Identify which cell holds the provided text, then report its (x, y) central coordinate. 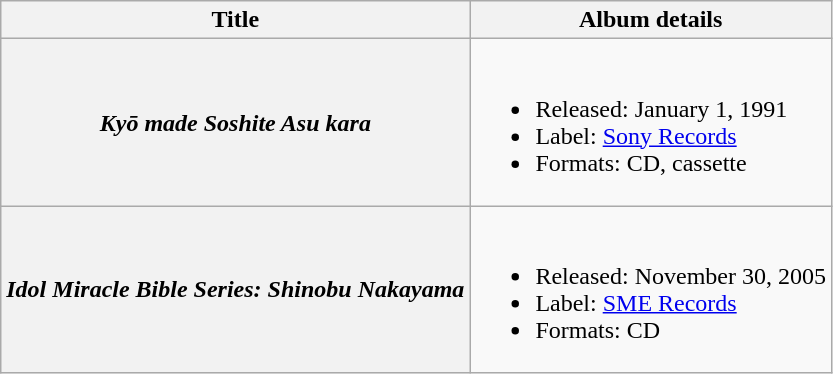
Released: November 30, 2005Label: SME RecordsFormats: CD (651, 290)
Album details (651, 20)
Idol Miracle Bible Series: Shinobu Nakayama (236, 290)
Released: January 1, 1991Label: Sony RecordsFormats: CD, cassette (651, 122)
Kyō made Soshite Asu kara (236, 122)
Title (236, 20)
